Locate the cell with the specified text and output its (x, y) center coordinate. 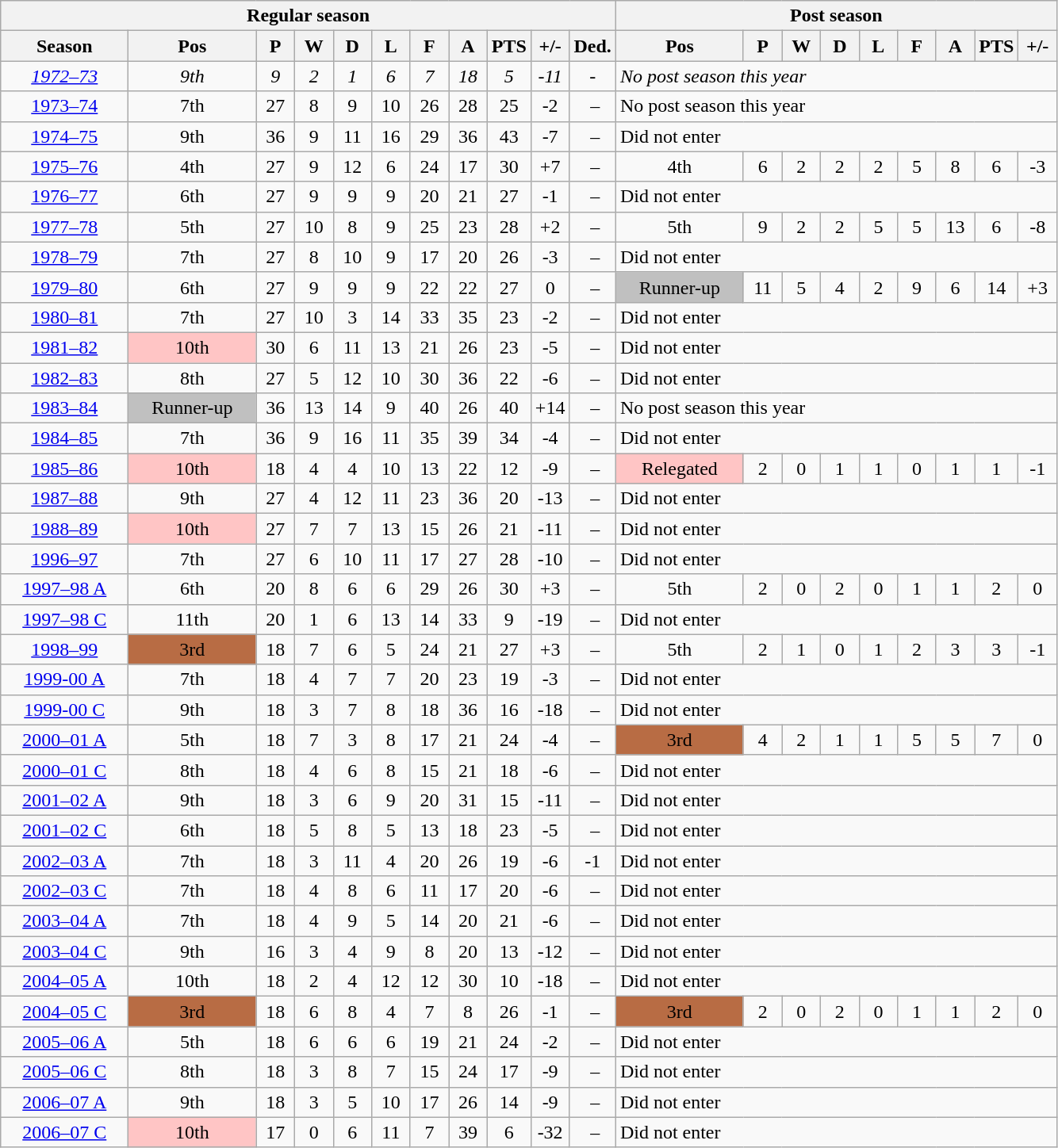
2006–07 A (65, 1102)
+2 (550, 227)
1998–99 (65, 649)
- (592, 76)
1976–77 (65, 197)
1997–98 C (65, 619)
2005–06 A (65, 1042)
1981–82 (65, 347)
1987–88 (65, 499)
1983–84 (65, 408)
-13 (550, 499)
2004–05 C (65, 1012)
34 (509, 438)
31 (468, 800)
1988–89 (65, 529)
1996–97 (65, 559)
Ded. (592, 46)
-8 (1037, 227)
Season (65, 46)
1985–86 (65, 469)
2001–02 A (65, 800)
2000–01 A (65, 740)
2000–01 C (65, 770)
1997–98 A (65, 589)
-12 (550, 951)
-7 (550, 136)
2002–03 A (65, 860)
2001–02 C (65, 830)
1999-00 A (65, 679)
-19 (550, 619)
2002–03 C (65, 891)
1984–85 (65, 438)
+14 (550, 408)
1999-00 C (65, 710)
2003–04 A (65, 921)
-10 (550, 559)
1980–81 (65, 317)
2004–05 A (65, 982)
2006–07 C (65, 1132)
Relegated (679, 469)
Post season (836, 16)
1982–83 (65, 378)
1974–75 (65, 136)
1975–76 (65, 166)
+7 (550, 166)
Regular season (309, 16)
2005–06 C (65, 1072)
1978–79 (65, 257)
1979–80 (65, 287)
43 (509, 136)
-32 (550, 1132)
11th (192, 619)
1972–73 (65, 76)
1973–74 (65, 106)
1977–78 (65, 227)
2003–04 C (65, 951)
